Determine the (x, y) coordinate at the center of the cell enclosing the given text.  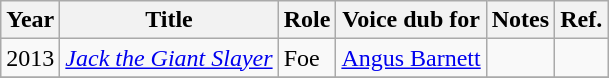
2013 (30, 58)
Angus Barnett (411, 58)
Ref. (582, 20)
Foe (307, 58)
Jack the Giant Slayer (169, 58)
Notes (520, 20)
Role (307, 20)
Voice dub for (411, 20)
Year (30, 20)
Title (169, 20)
